From the cell containing the given text, extract its center point as (X, Y) coordinate. 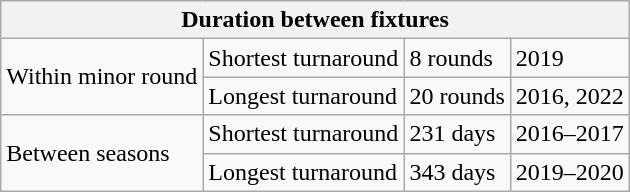
2019–2020 (570, 172)
2016–2017 (570, 134)
8 rounds (457, 58)
Duration between fixtures (316, 20)
343 days (457, 172)
2016, 2022 (570, 96)
Between seasons (102, 153)
2019 (570, 58)
20 rounds (457, 96)
Within minor round (102, 77)
231 days (457, 134)
